Capture the cell that displays the provided text and extract its (X, Y) central coordinate. 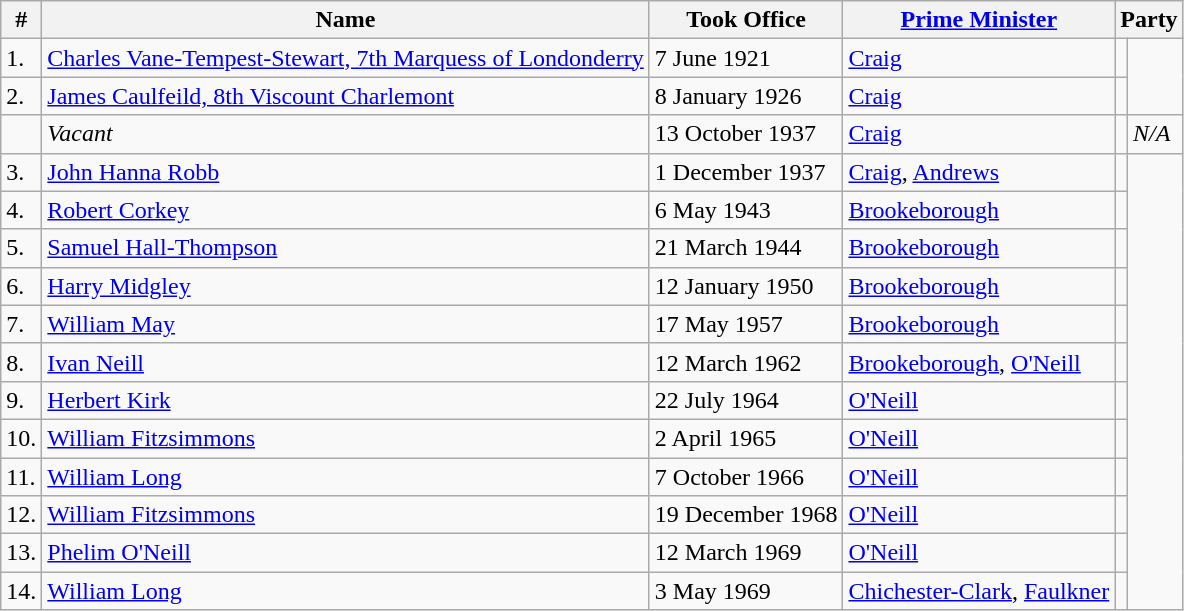
6 May 1943 (746, 210)
William May (346, 324)
# (22, 20)
Vacant (346, 134)
14. (22, 591)
Chichester-Clark, Faulkner (979, 591)
Prime Minister (979, 20)
Brookeborough, O'Neill (979, 362)
Robert Corkey (346, 210)
8. (22, 362)
Herbert Kirk (346, 400)
6. (22, 286)
Ivan Neill (346, 362)
12. (22, 515)
Phelim O'Neill (346, 553)
12 March 1962 (746, 362)
12 January 1950 (746, 286)
21 March 1944 (746, 248)
9. (22, 400)
8 January 1926 (746, 96)
Party (1149, 20)
10. (22, 438)
1. (22, 58)
13. (22, 553)
17 May 1957 (746, 324)
Name (346, 20)
N/A (1155, 134)
19 December 1968 (746, 515)
5. (22, 248)
2. (22, 96)
3 May 1969 (746, 591)
1 December 1937 (746, 172)
7. (22, 324)
2 April 1965 (746, 438)
13 October 1937 (746, 134)
7 June 1921 (746, 58)
11. (22, 477)
James Caulfeild, 8th Viscount Charlemont (346, 96)
Craig, Andrews (979, 172)
Harry Midgley (346, 286)
Charles Vane-Tempest-Stewart, 7th Marquess of Londonderry (346, 58)
Samuel Hall-Thompson (346, 248)
John Hanna Robb (346, 172)
Took Office (746, 20)
4. (22, 210)
7 October 1966 (746, 477)
3. (22, 172)
12 March 1969 (746, 553)
22 July 1964 (746, 400)
